Determine the [x, y] coordinate at the center of the cell enclosing the given text.  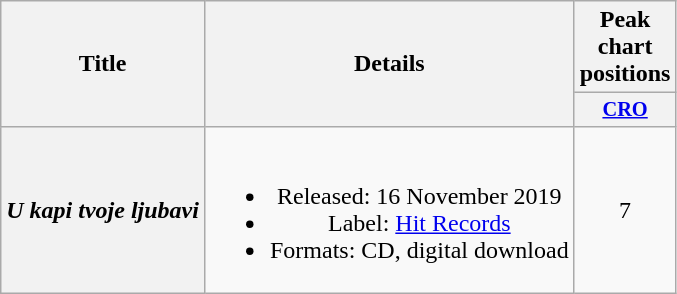
Title [103, 64]
CRO [625, 110]
U kapi tvoje ljubavi [103, 210]
Released: 16 November 2019Label: Hit RecordsFormats: CD, digital download [389, 210]
Peak chart positions [625, 47]
7 [625, 210]
Details [389, 64]
